Capture the cell that displays the provided text and extract its (x, y) central coordinate. 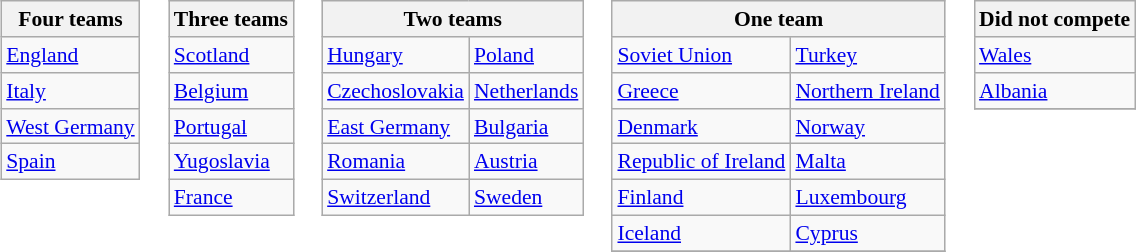
Two teams (452, 19)
Austria (526, 162)
Cyprus (868, 233)
Norway (868, 126)
Greece (701, 91)
Spain (70, 162)
France (231, 197)
England (70, 55)
Four teams (70, 19)
Republic of Ireland (701, 162)
Soviet Union (701, 55)
Bulgaria (526, 126)
Northern Ireland (868, 91)
Poland (526, 55)
Czechoslovakia (396, 91)
Iceland (701, 233)
East Germany (396, 126)
Albania (1054, 91)
Luxembourg (868, 197)
Hungary (396, 55)
West Germany (70, 126)
Switzerland (396, 197)
Belgium (231, 91)
Turkey (868, 55)
Portugal (231, 126)
Wales (1054, 55)
Sweden (526, 197)
Netherlands (526, 91)
One team (778, 19)
Romania (396, 162)
Finland (701, 197)
Scotland (231, 55)
Italy (70, 91)
Malta (868, 162)
Denmark (701, 126)
Three teams (231, 19)
Did not compete (1054, 19)
Yugoslavia (231, 162)
